Capture the cell that displays the provided text and extract its [x, y] central coordinate. 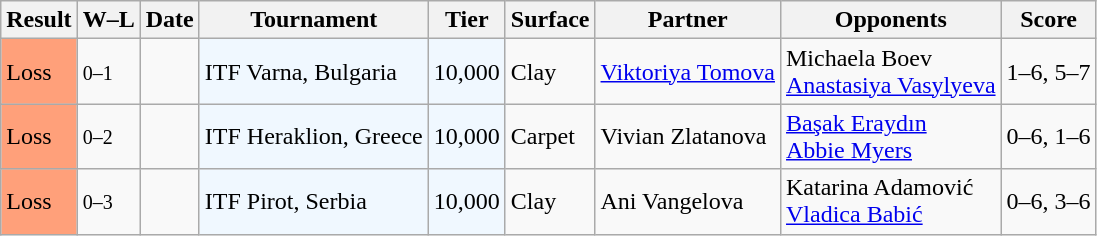
Tier [466, 20]
0–2 [108, 136]
Date [170, 20]
Result [39, 20]
ITF Pirot, Serbia [314, 202]
Tournament [314, 20]
Opponents [890, 20]
ITF Heraklion, Greece [314, 136]
1–6, 5–7 [1048, 72]
ITF Varna, Bulgaria [314, 72]
Katarina Adamović Vladica Babić [890, 202]
Michaela Boev Anastasiya Vasylyeva [890, 72]
Vivian Zlatanova [688, 136]
W–L [108, 20]
Score [1048, 20]
Carpet [550, 136]
0–3 [108, 202]
0–6, 3–6 [1048, 202]
Başak Eraydın Abbie Myers [890, 136]
Ani Vangelova [688, 202]
Partner [688, 20]
Viktoriya Tomova [688, 72]
0–1 [108, 72]
Surface [550, 20]
0–6, 1–6 [1048, 136]
